For the text-containing cell, return its midpoint in (X, Y) coordinate format. 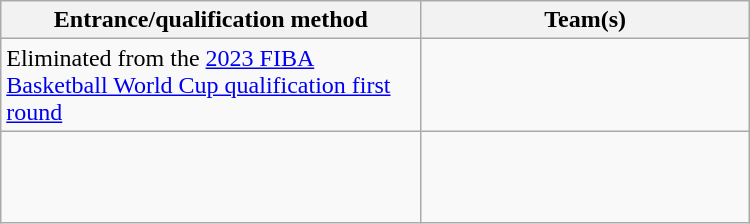
Eliminated from the 2023 FIBA Basketball World Cup qualification first round (211, 85)
Team(s) (585, 20)
Entrance/qualification method (211, 20)
